Find where the given text appears and provide that cell's center as (X, Y) coordinate. 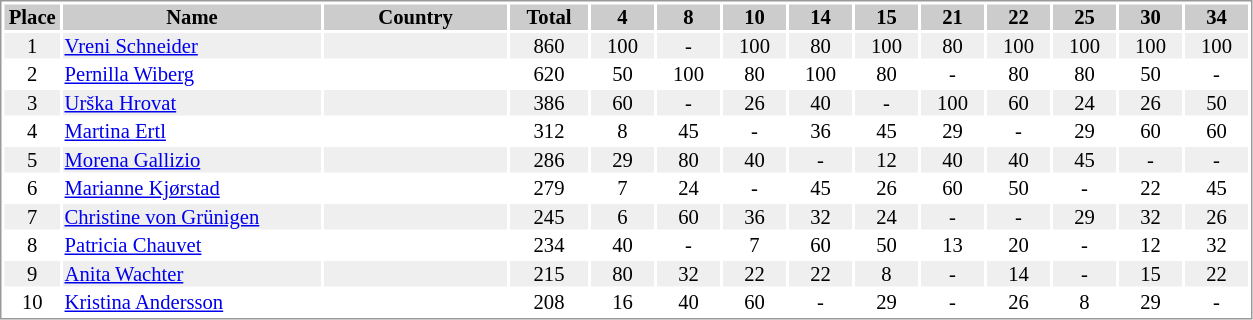
Martina Ertl (192, 131)
16 (622, 303)
245 (549, 217)
234 (549, 245)
Total (549, 17)
Morena Gallizio (192, 160)
620 (549, 75)
Pernilla Wiberg (192, 75)
34 (1216, 17)
1 (32, 46)
286 (549, 160)
279 (549, 189)
2 (32, 75)
9 (32, 274)
215 (549, 274)
Kristina Andersson (192, 303)
Name (192, 17)
860 (549, 46)
Patricia Chauvet (192, 245)
21 (952, 17)
312 (549, 131)
208 (549, 303)
Country (416, 17)
Urška Hrovat (192, 103)
25 (1084, 17)
30 (1150, 17)
386 (549, 103)
Christine von Grünigen (192, 217)
3 (32, 103)
Anita Wachter (192, 274)
13 (952, 245)
20 (1018, 245)
5 (32, 160)
Place (32, 17)
Vreni Schneider (192, 46)
Marianne Kjørstad (192, 189)
